Return [x, y] of the center of cell containing provided text 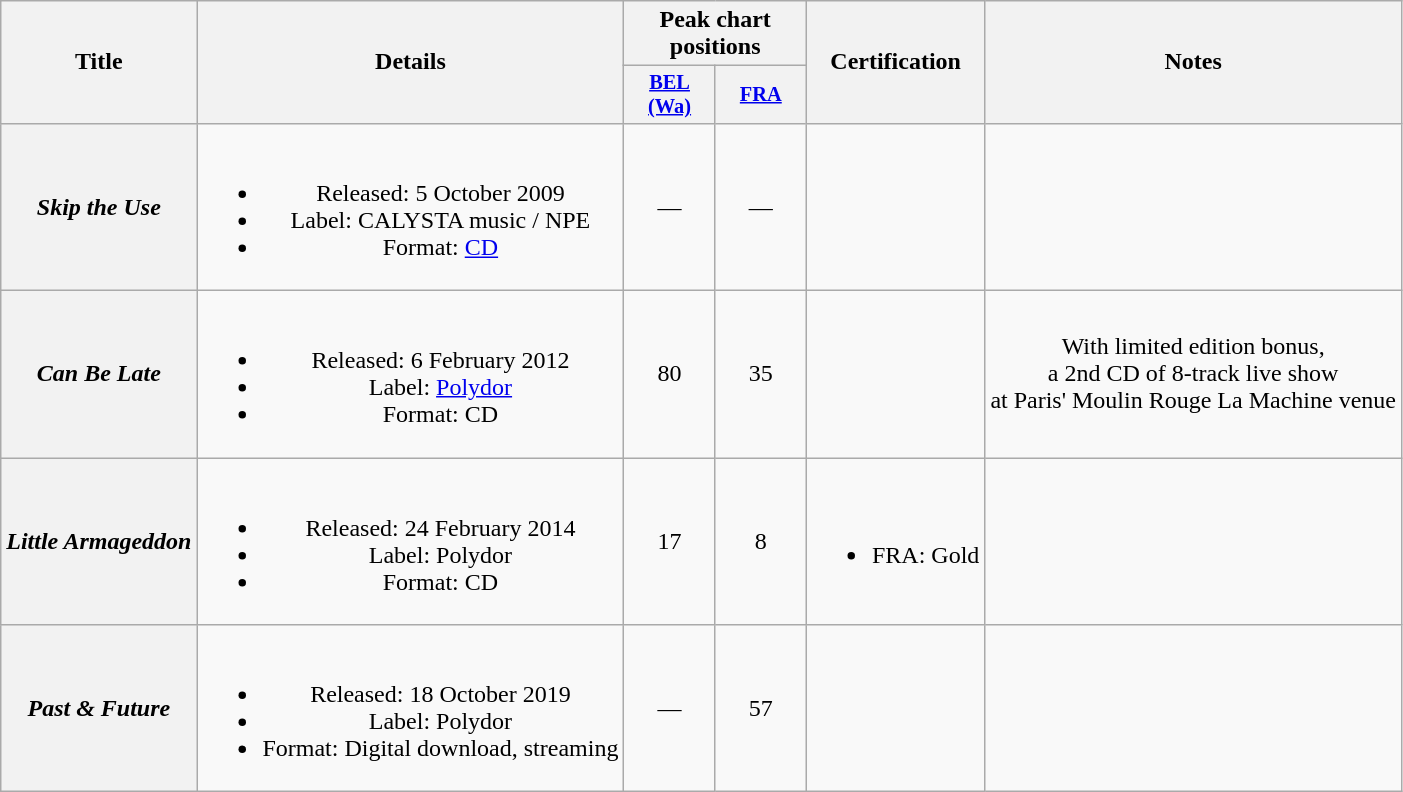
Certification [895, 62]
Little Armageddon [99, 542]
Past & Future [99, 708]
Released: 18 October 2019Label: PolydorFormat: Digital download, streaming [410, 708]
57 [760, 708]
FRA: Gold [895, 542]
BEL (Wa) [670, 95]
FRA [760, 95]
Title [99, 62]
35 [760, 374]
Released: 6 February 2012Label: PolydorFormat: CD [410, 374]
Details [410, 62]
80 [670, 374]
Skip the Use [99, 206]
Notes [1194, 62]
Peak chart positions [715, 34]
8 [760, 542]
Released: 5 October 2009Label: CALYSTA music / NPEFormat: CD [410, 206]
Released: 24 February 2014Label: PolydorFormat: CD [410, 542]
With limited edition bonus, a 2nd CD of 8-track live showat Paris' Moulin Rouge La Machine venue [1194, 374]
17 [670, 542]
Can Be Late [99, 374]
